Output the (X, Y) coordinate of the center of the cell containing the given text.  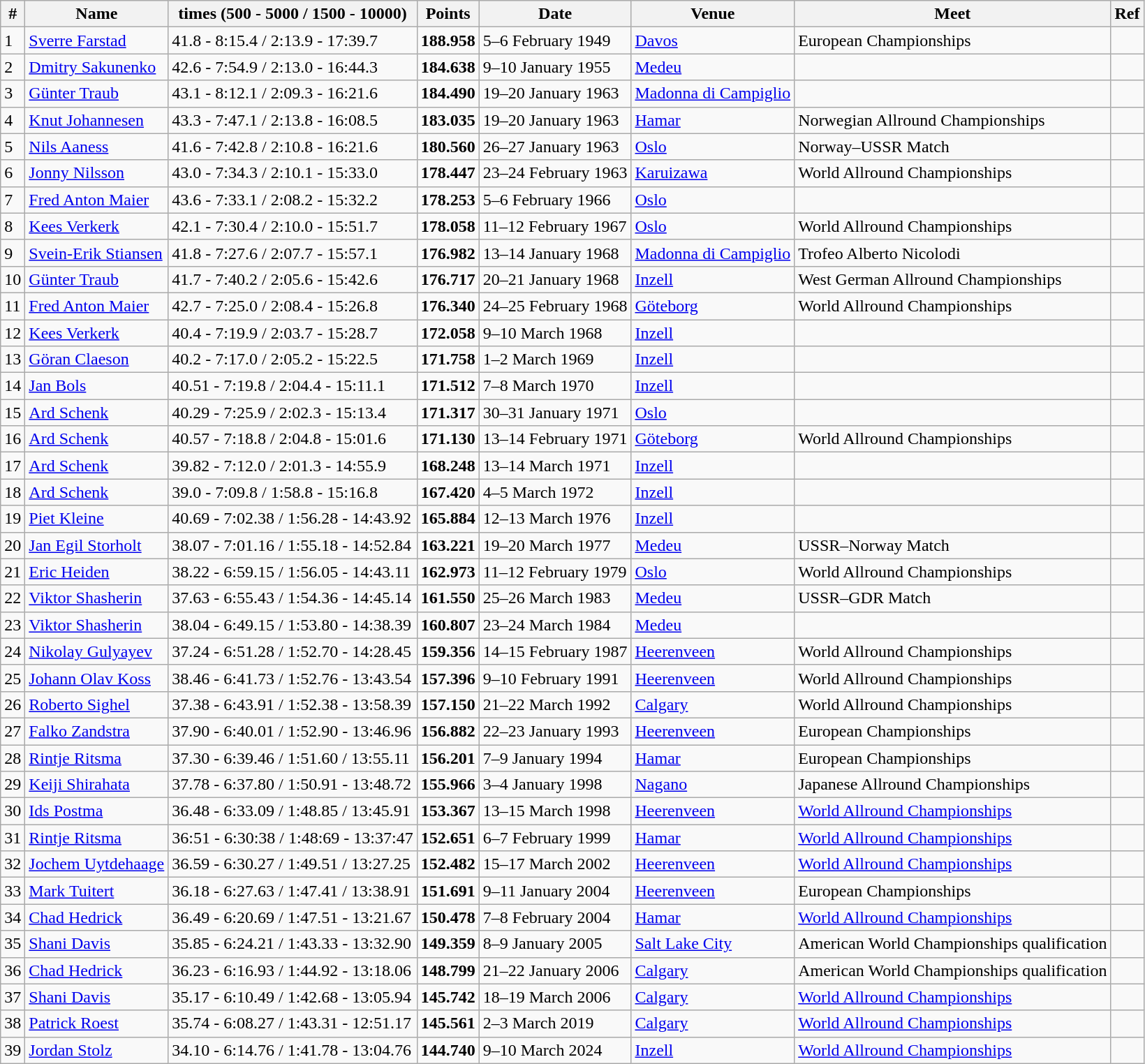
37.24 - 6:51.28 / 1:52.70 - 14:28.45 (293, 651)
43.3 - 7:47.1 / 2:13.8 - 16:08.5 (293, 120)
145.561 (448, 1024)
17 (13, 466)
29 (13, 785)
3 (13, 94)
Falko Zandstra (96, 731)
40.4 - 7:19.9 / 2:03.7 - 15:28.7 (293, 333)
35.74 - 6:08.27 / 1:43.31 - 12:51.17 (293, 1024)
168.248 (448, 466)
19–20 March 1977 (555, 545)
7–9 January 1994 (555, 758)
165.884 (448, 519)
38.07 - 7:01.16 / 1:55.18 - 14:52.84 (293, 545)
30–31 January 1971 (555, 413)
21–22 January 2006 (555, 970)
40.29 - 7:25.9 / 2:02.3 - 15:13.4 (293, 413)
37.63 - 6:55.43 / 1:54.36 - 14:45.14 (293, 598)
171.512 (448, 386)
36:51 - 6:30:38 / 1:48:69 - 13:37:47 (293, 838)
32 (13, 864)
10 (13, 279)
37.30 - 6:39.46 / 1:51.60 / 13:55.11 (293, 758)
13–15 March 1998 (555, 811)
38.46 - 6:41.73 / 1:52.76 - 13:43.54 (293, 678)
43.6 - 7:33.1 / 2:08.2 - 15:32.2 (293, 200)
22–23 January 1993 (555, 731)
18 (13, 492)
25–26 March 1983 (555, 598)
160.807 (448, 625)
153.367 (448, 811)
Nils Aaness (96, 147)
145.742 (448, 997)
7–8 March 1970 (555, 386)
36.59 - 6:30.27 / 1:49.51 / 13:27.25 (293, 864)
9 (13, 253)
24 (13, 651)
144.740 (448, 1050)
42.6 - 7:54.9 / 2:13.0 - 16:44.3 (293, 67)
36.18 - 6:27.63 / 1:47.41 / 13:38.91 (293, 891)
35.85 - 6:24.21 / 1:43.33 - 13:32.90 (293, 944)
28 (13, 758)
34 (13, 917)
4–5 March 1972 (555, 492)
30 (13, 811)
38.22 - 6:59.15 / 1:56.05 - 14:43.11 (293, 572)
25 (13, 678)
37.38 - 6:43.91 / 1:52.38 - 13:58.39 (293, 704)
Salt Lake City (713, 944)
Johann Olav Koss (96, 678)
15–17 March 2002 (555, 864)
172.058 (448, 333)
Trofeo Alberto Nicolodi (952, 253)
26 (13, 704)
Nagano (713, 785)
Points (448, 14)
163.221 (448, 545)
40.51 - 7:19.8 / 2:04.4 - 15:11.1 (293, 386)
37.78 - 6:37.80 / 1:50.91 - 13:48.72 (293, 785)
1 (13, 40)
14–15 February 1987 (555, 651)
22 (13, 598)
23 (13, 625)
36.23 - 6:16.93 / 1:44.92 - 13:18.06 (293, 970)
2–3 March 2019 (555, 1024)
188.958 (448, 40)
178.447 (448, 173)
33 (13, 891)
Mark Tuitert (96, 891)
171.317 (448, 413)
11–12 February 1979 (555, 572)
18–19 March 2006 (555, 997)
Göran Claeson (96, 360)
176.340 (448, 306)
43.0 - 7:34.3 / 2:10.1 - 15:33.0 (293, 173)
40.57 - 7:18.8 / 2:04.8 - 15:01.6 (293, 439)
180.560 (448, 147)
13 (13, 360)
Ids Postma (96, 811)
26–27 January 1963 (555, 147)
5 (13, 147)
162.973 (448, 572)
5–6 February 1966 (555, 200)
12–13 March 1976 (555, 519)
43.1 - 8:12.1 / 2:09.3 - 16:21.6 (293, 94)
Meet (952, 14)
23–24 March 1984 (555, 625)
155.966 (448, 785)
Patrick Roest (96, 1024)
14 (13, 386)
times (500 - 5000 / 1500 - 10000) (293, 14)
37 (13, 997)
35.17 - 6:10.49 / 1:42.68 - 13:05.94 (293, 997)
6–7 February 1999 (555, 838)
156.882 (448, 731)
41.8 - 8:15.4 / 2:13.9 - 17:39.7 (293, 40)
178.058 (448, 226)
15 (13, 413)
Jan Bols (96, 386)
31 (13, 838)
1–2 March 1969 (555, 360)
4 (13, 120)
11 (13, 306)
13–14 January 1968 (555, 253)
Dmitry Sakunenko (96, 67)
16 (13, 439)
19 (13, 519)
12 (13, 333)
41.8 - 7:27.6 / 2:07.7 - 15:57.1 (293, 253)
167.420 (448, 492)
West German Allround Championships (952, 279)
Ref (1127, 14)
24–25 February 1968 (555, 306)
23–24 February 1963 (555, 173)
Knut Johannesen (96, 120)
Davos (713, 40)
41.7 - 7:40.2 / 2:05.6 - 15:42.6 (293, 279)
20–21 January 1968 (555, 279)
8–9 January 2005 (555, 944)
Karuizawa (713, 173)
9–10 February 1991 (555, 678)
21 (13, 572)
150.478 (448, 917)
Name (96, 14)
9–10 March 2024 (555, 1050)
Japanese Allround Championships (952, 785)
Nikolay Gulyayev (96, 651)
157.150 (448, 704)
5–6 February 1949 (555, 40)
178.253 (448, 200)
38.04 - 6:49.15 / 1:53.80 - 14:38.39 (293, 625)
13–14 February 1971 (555, 439)
36.48 - 6:33.09 / 1:48.85 / 13:45.91 (293, 811)
20 (13, 545)
9–10 March 1968 (555, 333)
42.1 - 7:30.4 / 2:10.0 - 15:51.7 (293, 226)
171.758 (448, 360)
USSR–GDR Match (952, 598)
176.717 (448, 279)
148.799 (448, 970)
6 (13, 173)
7 (13, 200)
Norwegian Allround Championships (952, 120)
Date (555, 14)
151.691 (448, 891)
184.490 (448, 94)
Keiji Shirahata (96, 785)
9–10 January 1955 (555, 67)
Jordan Stolz (96, 1050)
27 (13, 731)
11–12 February 1967 (555, 226)
176.982 (448, 253)
8 (13, 226)
Svein-Erik Stiansen (96, 253)
156.201 (448, 758)
34.10 - 6:14.76 / 1:41.78 - 13:04.76 (293, 1050)
USSR–Norway Match (952, 545)
Norway–USSR Match (952, 147)
Piet Kleine (96, 519)
21–22 March 1992 (555, 704)
152.651 (448, 838)
3–4 January 1998 (555, 785)
Jonny Nilsson (96, 173)
2 (13, 67)
40.2 - 7:17.0 / 2:05.2 - 15:22.5 (293, 360)
Jan Egil Storholt (96, 545)
184.638 (448, 67)
Jochem Uytdehaage (96, 864)
Roberto Sighel (96, 704)
Venue (713, 14)
# (13, 14)
152.482 (448, 864)
38 (13, 1024)
159.356 (448, 651)
42.7 - 7:25.0 / 2:08.4 - 15:26.8 (293, 306)
13–14 March 1971 (555, 466)
161.550 (448, 598)
183.035 (448, 120)
157.396 (448, 678)
41.6 - 7:42.8 / 2:10.8 - 16:21.6 (293, 147)
Sverre Farstad (96, 40)
7–8 February 2004 (555, 917)
35 (13, 944)
40.69 - 7:02.38 / 1:56.28 - 14:43.92 (293, 519)
171.130 (448, 439)
39.0 - 7:09.8 / 1:58.8 - 15:16.8 (293, 492)
36.49 - 6:20.69 / 1:47.51 - 13:21.67 (293, 917)
36 (13, 970)
37.90 - 6:40.01 / 1:52.90 - 13:46.96 (293, 731)
39.82 - 7:12.0 / 2:01.3 - 14:55.9 (293, 466)
149.359 (448, 944)
9–11 January 2004 (555, 891)
Eric Heiden (96, 572)
39 (13, 1050)
